Extract the [X, Y] coordinate from the center of the cell holding the provided text.  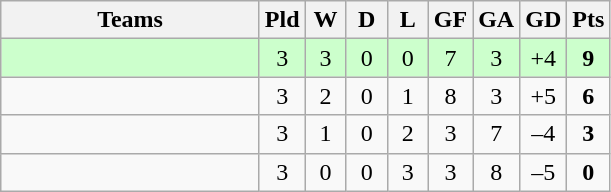
–5 [544, 172]
W [326, 20]
Pts [588, 20]
D [366, 20]
Pld [282, 20]
GD [544, 20]
L [408, 20]
GA [496, 20]
+4 [544, 58]
–4 [544, 134]
Teams [130, 20]
+5 [544, 96]
6 [588, 96]
GF [450, 20]
9 [588, 58]
